Locate the cell with the specified text and output its [x, y] center coordinate. 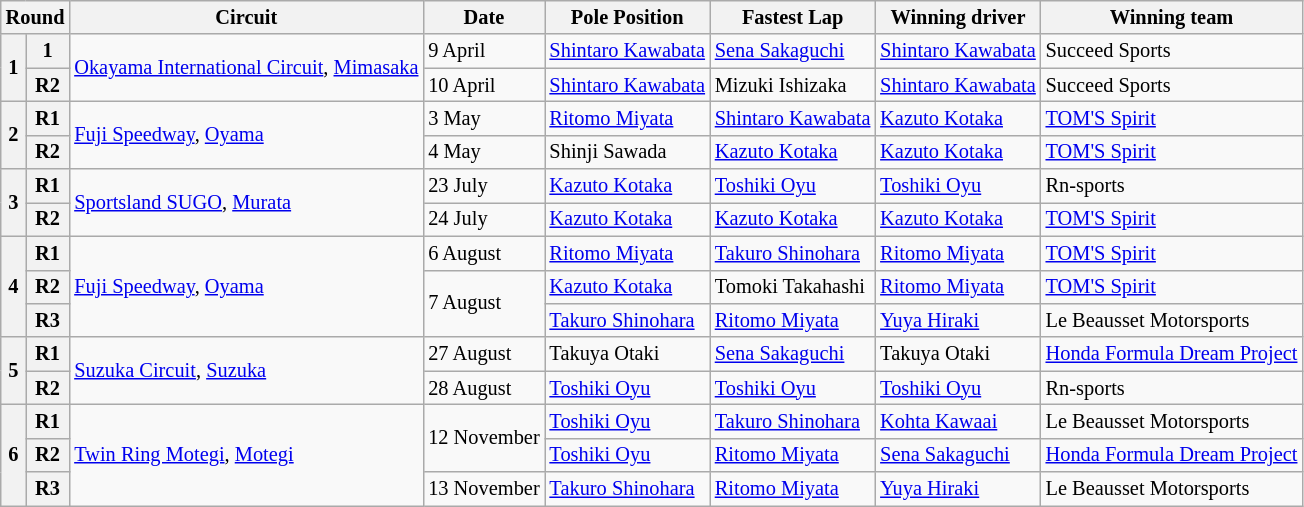
Mizuki Ishizaka [792, 85]
Date [484, 17]
4 [14, 286]
6 August [484, 253]
12 November [484, 438]
Pole Position [628, 17]
27 August [484, 354]
9 April [484, 51]
5 [14, 370]
Suzuka Circuit, Suzuka [246, 370]
Winning driver [958, 17]
24 July [484, 219]
Circuit [246, 17]
28 August [484, 388]
Sportsland SUGO, Murata [246, 202]
Tomoki Takahashi [792, 287]
Twin Ring Motegi, Motegi [246, 454]
Kohta Kawaai [958, 421]
Okayama International Circuit, Mimasaka [246, 68]
23 July [484, 186]
Shinji Sawada [628, 152]
10 April [484, 85]
3 May [484, 118]
Winning team [1172, 17]
7 August [484, 304]
3 [14, 202]
Round [36, 17]
13 November [484, 489]
6 [14, 454]
4 May [484, 152]
2 [14, 134]
Fastest Lap [792, 17]
